Locate the cell with the specified text and output its (x, y) center coordinate. 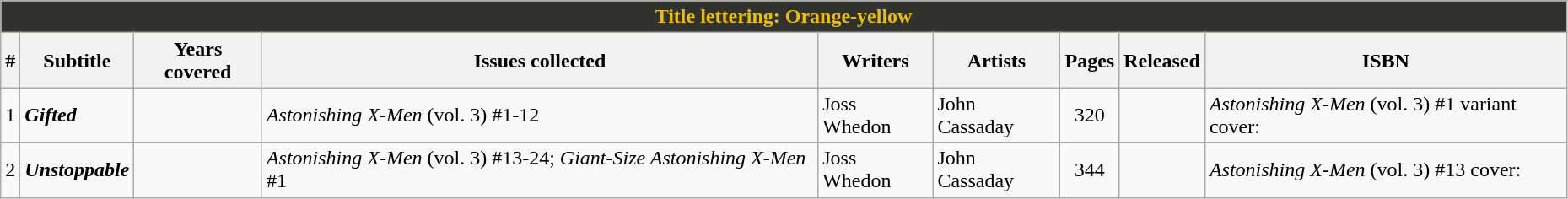
Writers (876, 61)
Astonishing X-Men (vol. 3) #1 variant cover: (1385, 115)
Released (1162, 61)
Years covered (197, 61)
2 (10, 170)
Artists (997, 61)
Unstoppable (78, 170)
Issues collected (540, 61)
1 (10, 115)
320 (1090, 115)
Pages (1090, 61)
Astonishing X-Men (vol. 3) #1-12 (540, 115)
Gifted (78, 115)
Title lettering: Orange-yellow (784, 17)
Astonishing X-Men (vol. 3) #13 cover: (1385, 170)
344 (1090, 170)
# (10, 61)
Astonishing X-Men (vol. 3) #13-24; Giant-Size Astonishing X-Men #1 (540, 170)
Subtitle (78, 61)
ISBN (1385, 61)
